Return the (X, Y) coordinate for the center point of the cell that contains the specified text.  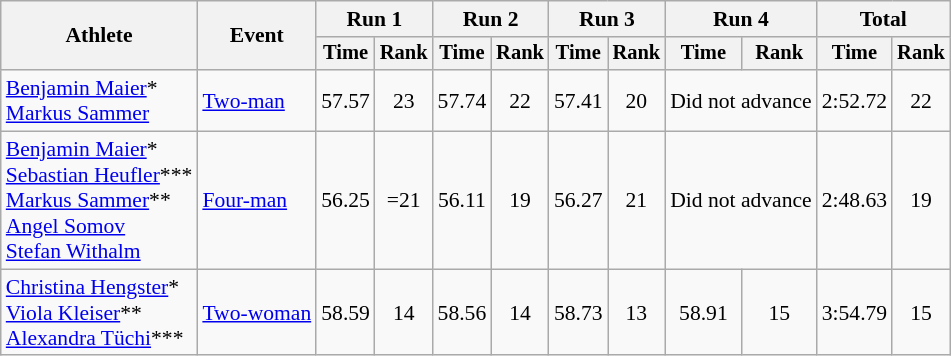
Four-man (256, 201)
Two-man (256, 100)
2:52.72 (854, 100)
Run 2 (491, 19)
56.11 (462, 201)
57.57 (346, 100)
56.27 (578, 201)
3:54.79 (854, 312)
58.56 (462, 312)
58.73 (578, 312)
57.74 (462, 100)
Benjamin Maier*Markus Sammer (100, 100)
Event (256, 36)
Run 1 (374, 19)
Run 4 (741, 19)
Benjamin Maier*Sebastian Heufler***Markus Sammer**Angel SomovStefan Withalm (100, 201)
58.59 (346, 312)
=21 (404, 201)
Run 3 (607, 19)
23 (404, 100)
58.91 (704, 312)
56.25 (346, 201)
13 (637, 312)
Athlete (100, 36)
21 (637, 201)
Two-woman (256, 312)
57.41 (578, 100)
20 (637, 100)
2:48.63 (854, 201)
Christina Hengster*Viola Kleiser**Alexandra Tüchi*** (100, 312)
Total (884, 19)
